For the text-containing cell, return its midpoint in (X, Y) coordinate format. 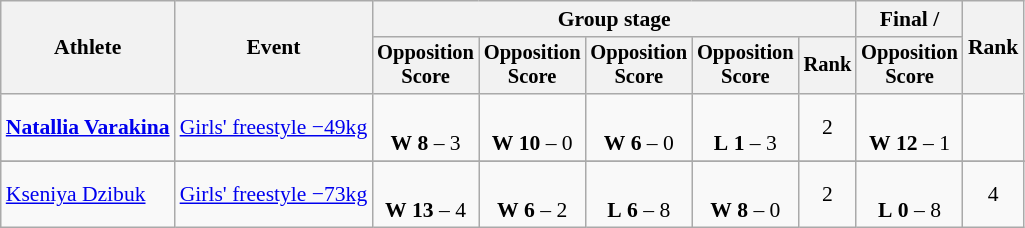
W 6 – 2 (532, 194)
W 8 – 3 (426, 128)
Girls' freestyle −73kg (274, 194)
L 0 – 8 (910, 194)
Group stage (614, 19)
Final / (910, 19)
Girls' freestyle −49kg (274, 128)
4 (994, 194)
L 6 – 8 (638, 194)
W 13 – 4 (426, 194)
Athlete (88, 48)
Natallia Varakina (88, 128)
W 10 – 0 (532, 128)
Kseniya Dzibuk (88, 194)
Event (274, 48)
L 1 – 3 (746, 128)
W 6 – 0 (638, 128)
W 12 – 1 (910, 128)
W 8 – 0 (746, 194)
